Provide the (X, Y) coordinate of the cell's center where the given text is located.  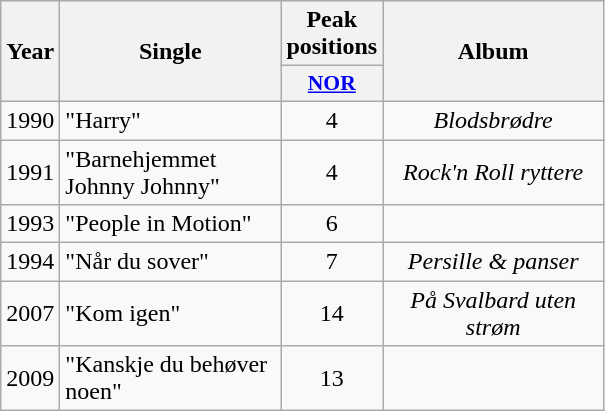
Persille & panser (494, 262)
1993 (30, 224)
6 (332, 224)
Album (494, 52)
NOR (332, 84)
2007 (30, 314)
1991 (30, 172)
1994 (30, 262)
"People in Motion" (170, 224)
Year (30, 52)
Blodsbrødre (494, 120)
Single (170, 52)
7 (332, 262)
"Kanskje du behøver noen" (170, 378)
På Svalbard uten strøm (494, 314)
2009 (30, 378)
14 (332, 314)
"Kom igen" (170, 314)
Peak positions (332, 34)
"Barnehjemmet Johnny Johnny" (170, 172)
Rock'n Roll ryttere (494, 172)
"Harry" (170, 120)
13 (332, 378)
"Når du sover" (170, 262)
1990 (30, 120)
